Detect which cell encompasses the target text, then output its (x, y) center coordinate. 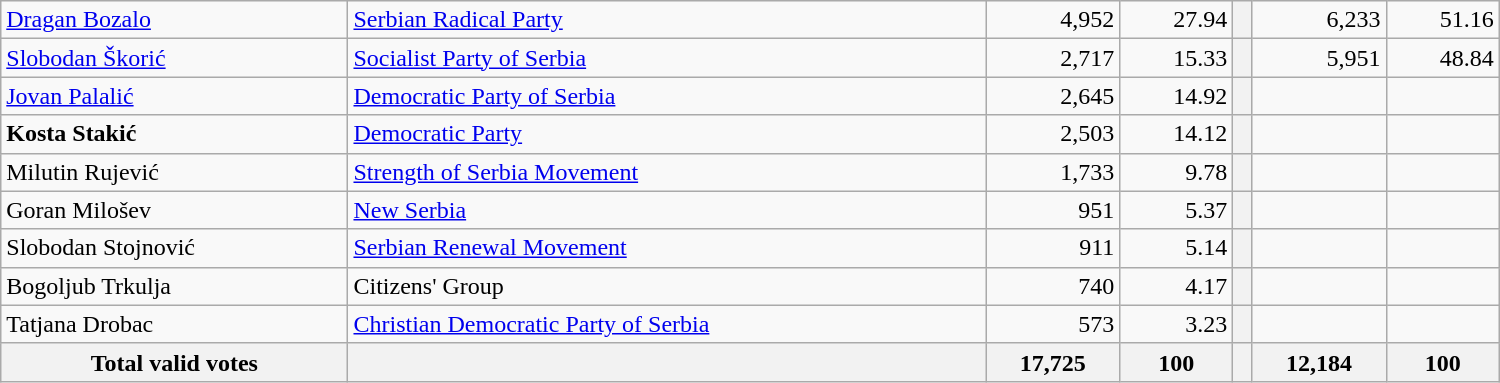
17,725 (1053, 362)
Serbian Radical Party (667, 20)
2,645 (1053, 96)
Goran Milošev (174, 210)
15.33 (1176, 58)
5.14 (1176, 248)
48.84 (1442, 58)
Dragan Bozalo (174, 20)
951 (1053, 210)
2,717 (1053, 58)
14.92 (1176, 96)
New Serbia (667, 210)
2,503 (1053, 134)
740 (1053, 286)
Milutin Rujević (174, 172)
Slobodan Škorić (174, 58)
573 (1053, 324)
Bogoljub Trkulja (174, 286)
5.37 (1176, 210)
Citizens' Group (667, 286)
Christian Democratic Party of Serbia (667, 324)
Tatjana Drobac (174, 324)
Jovan Palalić (174, 96)
Total valid votes (174, 362)
Democratic Party of Serbia (667, 96)
3.23 (1176, 324)
Serbian Renewal Movement (667, 248)
4,952 (1053, 20)
12,184 (1319, 362)
6,233 (1319, 20)
14.12 (1176, 134)
9.78 (1176, 172)
51.16 (1442, 20)
1,733 (1053, 172)
Socialist Party of Serbia (667, 58)
4.17 (1176, 286)
Kosta Stakić (174, 134)
5,951 (1319, 58)
27.94 (1176, 20)
Slobodan Stojnović (174, 248)
Strength of Serbia Movement (667, 172)
Democratic Party (667, 134)
911 (1053, 248)
